Output the [x, y] coordinate of the center of the cell containing the given text.  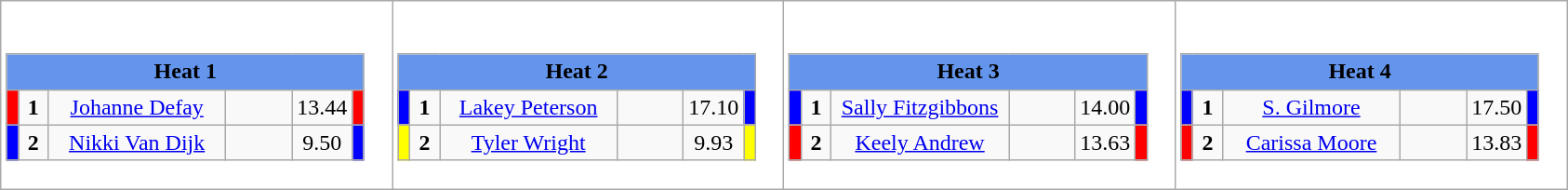
14.00 [1105, 107]
9.50 [322, 142]
13.44 [322, 107]
Heat 1 [185, 72]
Heat 3 1 Sally Fitzgibbons 14.00 2 Keely Andrew 13.63 [980, 95]
Carissa Moore [1311, 142]
13.83 [1497, 142]
Keely Andrew [921, 142]
17.50 [1497, 107]
Heat 2 [577, 72]
S. Gilmore [1311, 107]
Heat 3 [968, 72]
Tyler Wright [528, 142]
Johanne Defay [138, 107]
Sally Fitzgibbons [921, 107]
Heat 4 [1360, 72]
Nikki Van Dijk [138, 142]
Heat 2 1 Lakey Peterson 17.10 2 Tyler Wright 9.93 [588, 95]
Heat 4 1 S. Gilmore 17.50 2 Carissa Moore 13.83 [1371, 95]
9.93 [714, 142]
Heat 1 1 Johanne Defay 13.44 2 Nikki Van Dijk 9.50 [197, 95]
Lakey Peterson [528, 107]
17.10 [714, 107]
13.63 [1105, 142]
